Identify which cell holds the provided text, then report its (X, Y) central coordinate. 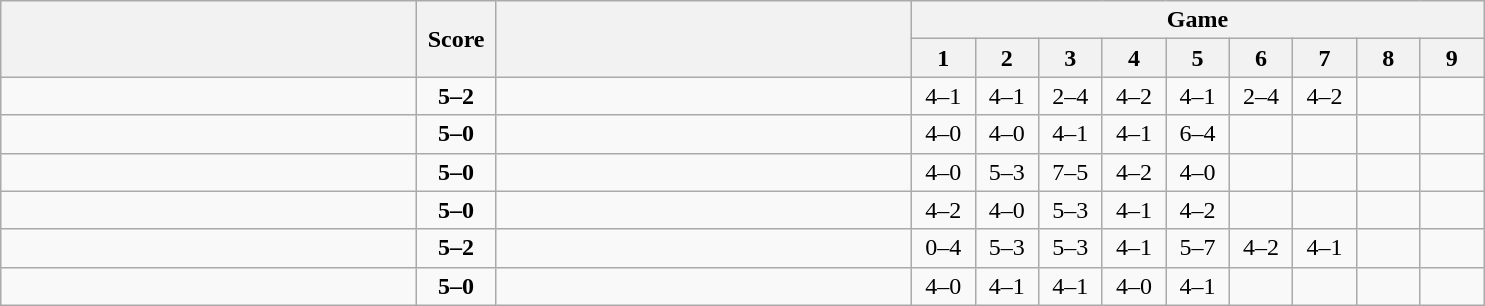
7–5 (1071, 172)
3 (1071, 58)
4 (1134, 58)
Score (456, 39)
0–4 (943, 248)
9 (1452, 58)
5 (1198, 58)
8 (1388, 58)
5–7 (1198, 248)
6–4 (1198, 134)
7 (1325, 58)
2 (1007, 58)
1 (943, 58)
Game (1197, 20)
6 (1261, 58)
